Return [x, y] of the center of cell containing provided text 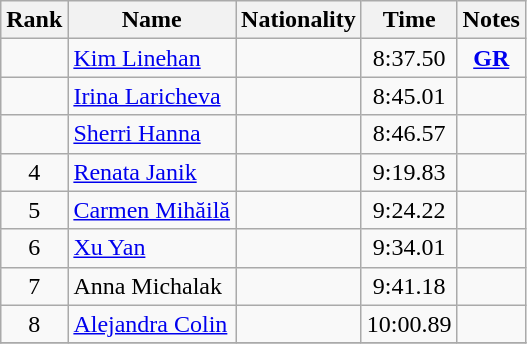
6 [34, 248]
Carmen Mihăilă [152, 210]
Sherri Hanna [152, 134]
7 [34, 286]
9:34.01 [409, 248]
8:46.57 [409, 134]
Kim Linehan [152, 58]
Renata Janik [152, 172]
9:19.83 [409, 172]
8:45.01 [409, 96]
Irina Laricheva [152, 96]
8 [34, 324]
Anna Michalak [152, 286]
Rank [34, 20]
Alejandra Colin [152, 324]
9:24.22 [409, 210]
4 [34, 172]
Xu Yan [152, 248]
Nationality [299, 20]
9:41.18 [409, 286]
GR [491, 58]
Name [152, 20]
8:37.50 [409, 58]
5 [34, 210]
Notes [491, 20]
Time [409, 20]
10:00.89 [409, 324]
